Detect which cell encompasses the target text, then output its (x, y) center coordinate. 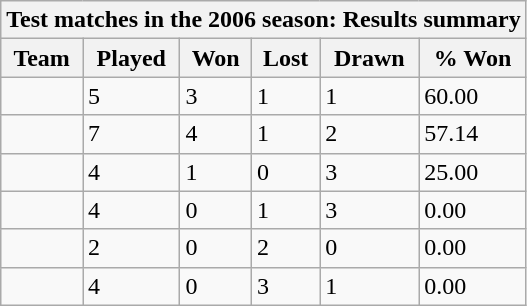
Lost (285, 58)
Team (42, 58)
25.00 (472, 172)
57.14 (472, 134)
5 (132, 96)
7 (132, 134)
Test matches in the 2006 season: Results summary (264, 20)
60.00 (472, 96)
Won (216, 58)
% Won (472, 58)
Played (132, 58)
Drawn (370, 58)
